Determine the (X, Y) coordinate at the center of the cell enclosing the given text.  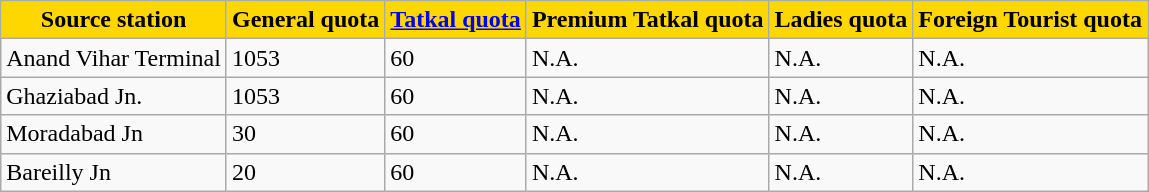
Premium Tatkal quota (648, 20)
Tatkal quota (456, 20)
Source station (114, 20)
Moradabad Jn (114, 134)
General quota (305, 20)
20 (305, 172)
Ladies quota (841, 20)
Foreign Tourist quota (1030, 20)
30 (305, 134)
Ghaziabad Jn. (114, 96)
Bareilly Jn (114, 172)
Anand Vihar Terminal (114, 58)
